Locate the cell with the specified text and output its (x, y) center coordinate. 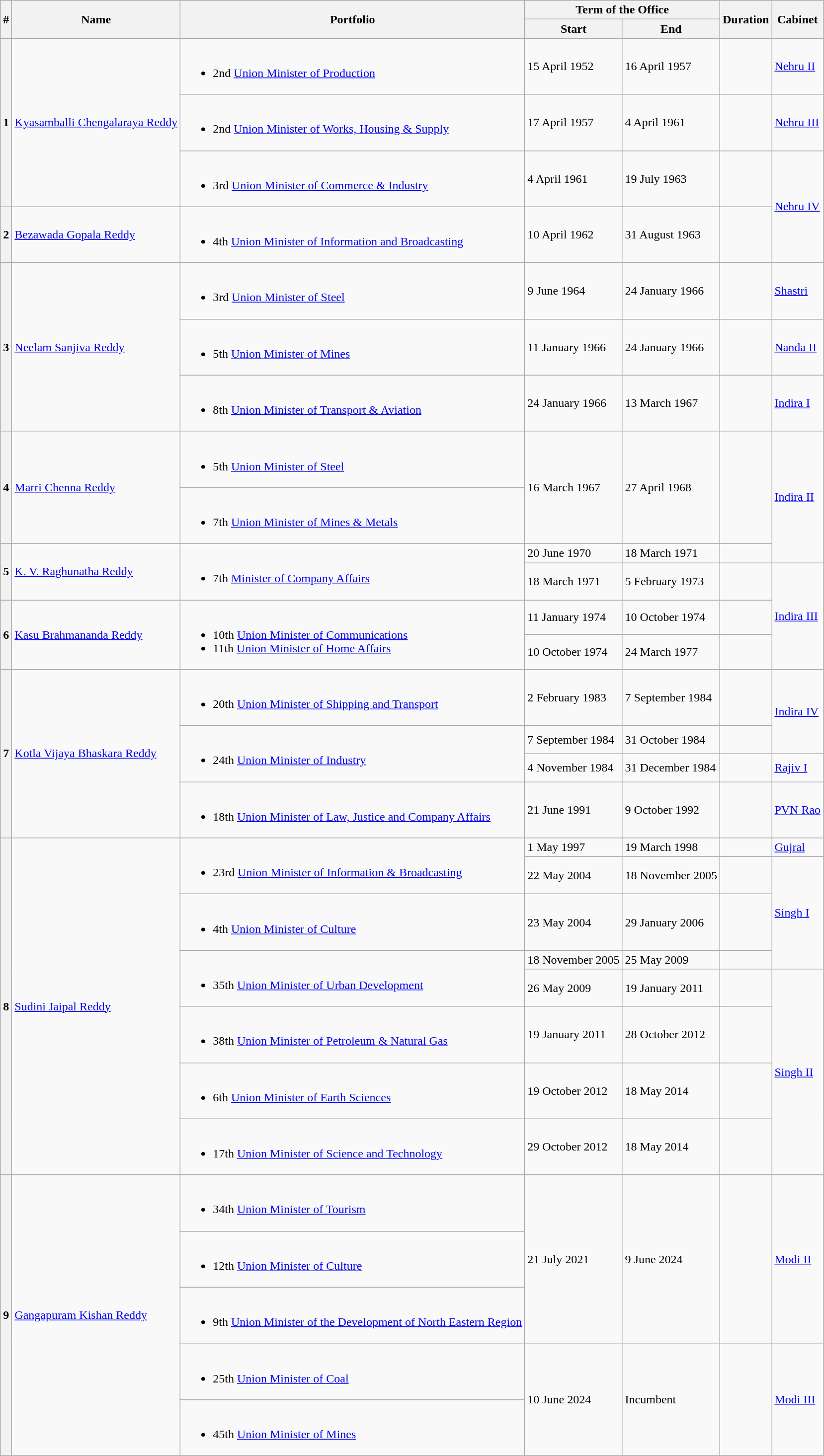
4 (6, 487)
19 July 1963 (671, 179)
Kotla Vijaya Bhaskara Reddy (96, 754)
Indira III (798, 616)
Modi II (798, 1259)
22 May 2004 (574, 875)
7th Union Minister of Mines & Metals (353, 516)
# (6, 19)
31 August 1963 (671, 234)
2 February 1983 (574, 697)
Shastri (798, 291)
4 November 1984 (574, 768)
6th Union Minister of Earth Sciences (353, 1091)
Gangapuram Kishan Reddy (96, 1315)
Neelam Sanjiva Reddy (96, 347)
23rd Union Minister of Information & Broadcasting (353, 866)
9 June 1964 (574, 291)
19 March 1998 (671, 847)
8 (6, 1006)
10 June 2024 (574, 1399)
9 June 2024 (671, 1259)
Gujral (798, 847)
9th Union Minister of the Development of North Eastern Region (353, 1315)
2nd Union Minister of Works, Housing & Supply (353, 122)
Cabinet (798, 19)
Term of the Office (622, 10)
45th Union Minister of Mines (353, 1428)
31 December 1984 (671, 768)
34th Union Minister of Tourism (353, 1203)
16 March 1967 (574, 487)
3rd Union Minister of Commerce & Industry (353, 179)
Kyasamballi Chengalaraya Reddy (96, 122)
Nanda II (798, 347)
38th Union Minister of Petroleum & Natural Gas (353, 1034)
Kasu Brahmananda Reddy (96, 635)
16 April 1957 (671, 67)
2nd Union Minister of Production (353, 67)
29 October 2012 (574, 1147)
2 (6, 234)
4th Union Minister of Information and Broadcasting (353, 234)
11 January 1974 (574, 617)
10th Union Minister of Communications11th Union Minister of Home Affairs (353, 635)
1 (6, 122)
Indira II (798, 497)
Rajiv I (798, 768)
Nehru IV (798, 207)
12th Union Minister of Culture (353, 1259)
11 January 1966 (574, 347)
Indira I (798, 403)
3 (6, 347)
21 July 2021 (574, 1259)
Portfolio (353, 19)
29 January 2006 (671, 922)
24 March 1977 (671, 652)
5 February 1973 (671, 581)
Sudini Jaipal Reddy (96, 1006)
5th Union Minister of Steel (353, 459)
8th Union Minister of Transport & Aviation (353, 403)
25th Union Minister of Coal (353, 1371)
20 June 1970 (574, 553)
13 March 1967 (671, 403)
23 May 2004 (574, 922)
Marri Chenna Reddy (96, 487)
1 May 1997 (574, 847)
26 May 2009 (574, 988)
6 (6, 635)
24th Union Minister of Industry (353, 754)
Indira IV (798, 712)
Incumbent (671, 1399)
15 April 1952 (574, 67)
25 May 2009 (671, 960)
18th Union Minister of Law, Justice and Company Affairs (353, 810)
Nehru III (798, 122)
Nehru II (798, 67)
Singh II (798, 1072)
3rd Union Minister of Steel (353, 291)
9 (6, 1315)
20th Union Minister of Shipping and Transport (353, 697)
K. V. Raghunatha Reddy (96, 571)
10 April 1962 (574, 234)
Name (96, 19)
28 October 2012 (671, 1034)
Duration (745, 19)
17 April 1957 (574, 122)
9 October 1992 (671, 810)
Bezawada Gopala Reddy (96, 234)
End (671, 29)
7 (6, 754)
21 June 1991 (574, 810)
19 October 2012 (574, 1091)
5 (6, 571)
17th Union Minister of Science and Technology (353, 1147)
31 October 1984 (671, 740)
Modi III (798, 1399)
27 April 1968 (671, 487)
Start (574, 29)
Singh I (798, 913)
5th Union Minister of Mines (353, 347)
35th Union Minister of Urban Development (353, 979)
4th Union Minister of Culture (353, 922)
PVN Rao (798, 810)
7th Minister of Company Affairs (353, 571)
